Determine the (x, y) coordinate at the center of the cell enclosing the given text.  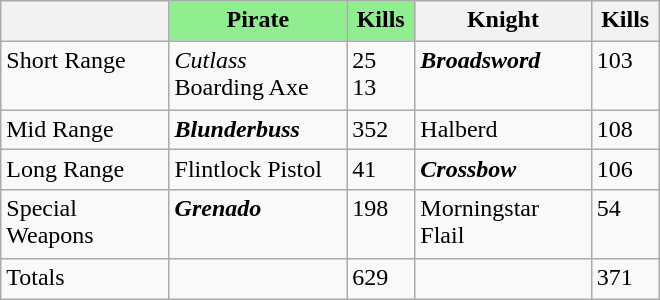
Long Range (85, 170)
Blunderbuss (258, 130)
106 (625, 170)
Mid Range (85, 130)
352 (381, 130)
Morningstar Flail (503, 224)
108 (625, 130)
2513 (381, 76)
Broadsword (503, 76)
198 (381, 224)
41 (381, 170)
Crossbow (503, 170)
Grenado (258, 224)
103 (625, 76)
629 (381, 279)
Pirate (258, 21)
Halberd (503, 130)
CutlassBoarding Axe (258, 76)
Flintlock Pistol (258, 170)
Short Range (85, 76)
Totals (85, 279)
371 (625, 279)
54 (625, 224)
Knight (503, 21)
Special Weapons (85, 224)
